Capture the cell that displays the provided text and extract its [X, Y] central coordinate. 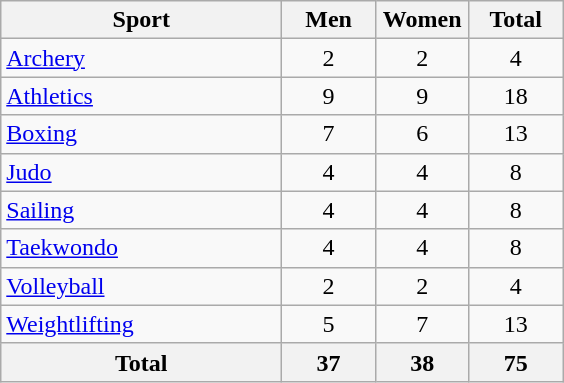
18 [516, 96]
Volleyball [142, 286]
Archery [142, 58]
6 [422, 134]
5 [329, 324]
38 [422, 362]
37 [329, 362]
75 [516, 362]
Sport [142, 20]
Men [329, 20]
Women [422, 20]
Sailing [142, 210]
Taekwondo [142, 248]
Judo [142, 172]
Athletics [142, 96]
Weightlifting [142, 324]
Boxing [142, 134]
